Scan for the cell matching the given text and deliver its (x, y) coordinate at center. 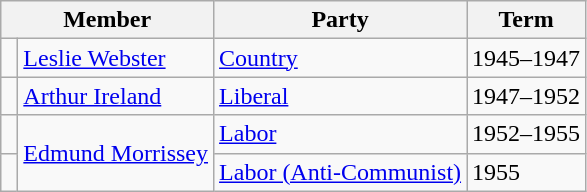
1952–1955 (526, 134)
1947–1952 (526, 96)
Party (340, 20)
1955 (526, 172)
1945–1947 (526, 58)
Leslie Webster (116, 58)
Edmund Morrissey (116, 153)
Member (108, 20)
Arthur Ireland (116, 96)
Liberal (340, 96)
Country (340, 58)
Term (526, 20)
Labor (Anti-Communist) (340, 172)
Labor (340, 134)
